Provide the (x, y) coordinate of the cell's center where the given text is located.  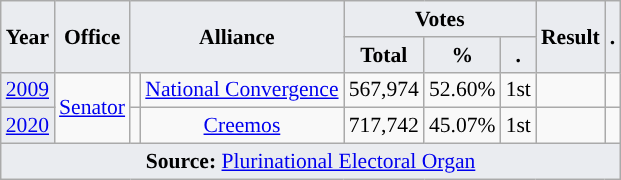
2009 (28, 90)
Source: Plurinational Electoral Organ (311, 162)
717,742 (384, 126)
45.07% (462, 126)
2020 (28, 126)
Result (570, 36)
567,974 (384, 90)
Senator (92, 108)
National Convergence (242, 90)
Office (92, 36)
Creemos (242, 126)
52.60% (462, 90)
Alliance (236, 36)
Votes (440, 19)
Total (384, 55)
% (462, 55)
Year (28, 36)
